Detect which cell encompasses the target text, then output its (X, Y) center coordinate. 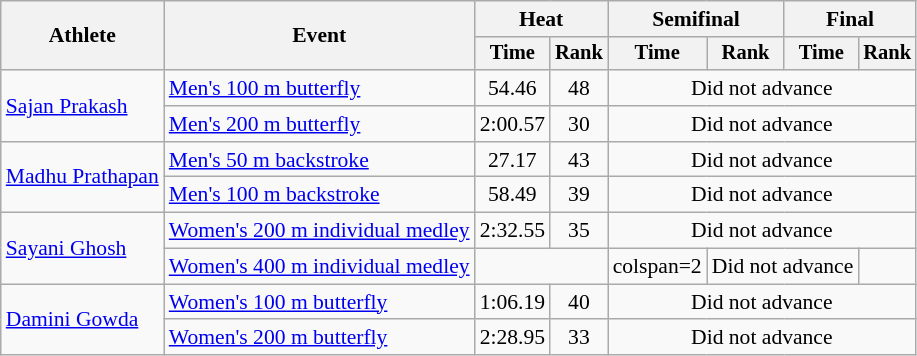
40 (579, 302)
48 (579, 88)
Athlete (82, 36)
Women's 200 m individual medley (320, 231)
1:06.19 (512, 302)
Men's 100 m backstroke (320, 195)
27.17 (512, 160)
39 (579, 195)
2:00.57 (512, 124)
Women's 200 m butterfly (320, 338)
30 (579, 124)
Women's 100 m butterfly (320, 302)
Damini Gowda (82, 320)
35 (579, 231)
colspan=2 (658, 267)
2:28.95 (512, 338)
Final (850, 19)
33 (579, 338)
Sayani Ghosh (82, 248)
Madhu Prathapan (82, 178)
Men's 50 m backstroke (320, 160)
Semifinal (696, 19)
Sajan Prakash (82, 106)
Men's 200 m butterfly (320, 124)
54.46 (512, 88)
Heat (542, 19)
Event (320, 36)
58.49 (512, 195)
Men's 100 m butterfly (320, 88)
2:32.55 (512, 231)
43 (579, 160)
Women's 400 m individual medley (320, 267)
